Identify which cell holds the provided text, then report its (X, Y) central coordinate. 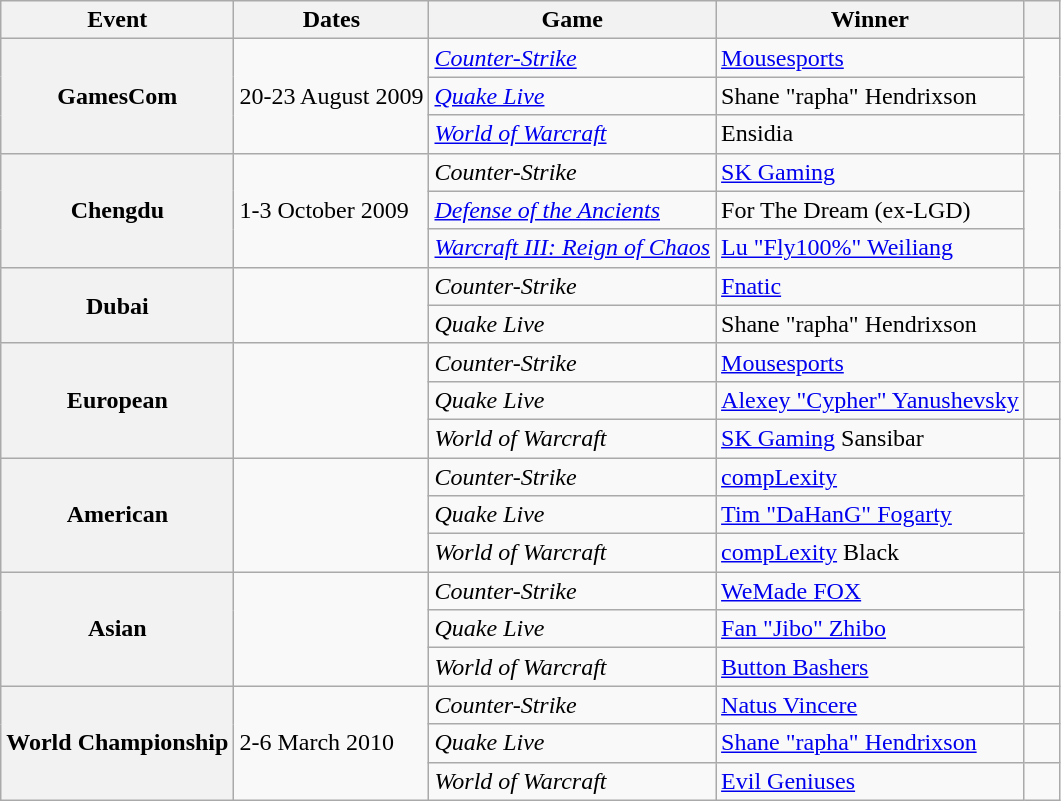
Defense of the Ancients (572, 210)
Lu "Fly100%" Weiliang (870, 248)
Evil Geniuses (870, 781)
Natus Vincere (870, 705)
1-3 October 2009 (332, 210)
compLexity Black (870, 553)
compLexity (870, 477)
2-6 March 2010 (332, 743)
Fnatic (870, 286)
WeMade FOX (870, 591)
European (118, 400)
World Championship (118, 743)
Warcraft III: Reign of Chaos (572, 248)
Chengdu (118, 210)
SK Gaming Sansibar (870, 438)
Dubai (118, 305)
Alexey "Cypher" Yanushevsky (870, 400)
Event (118, 20)
Game (572, 20)
Winner (870, 20)
Asian (118, 629)
American (118, 515)
Ensidia (870, 134)
Dates (332, 20)
20-23 August 2009 (332, 96)
Fan "Jibo" Zhibo (870, 629)
GamesCom (118, 96)
For The Dream (ex-LGD) (870, 210)
Tim "DaHanG" Fogarty (870, 515)
SK Gaming (870, 172)
Button Bashers (870, 667)
